Pinpoint the cell where the given text exists, returning its (X, Y) midpoint coordinate. 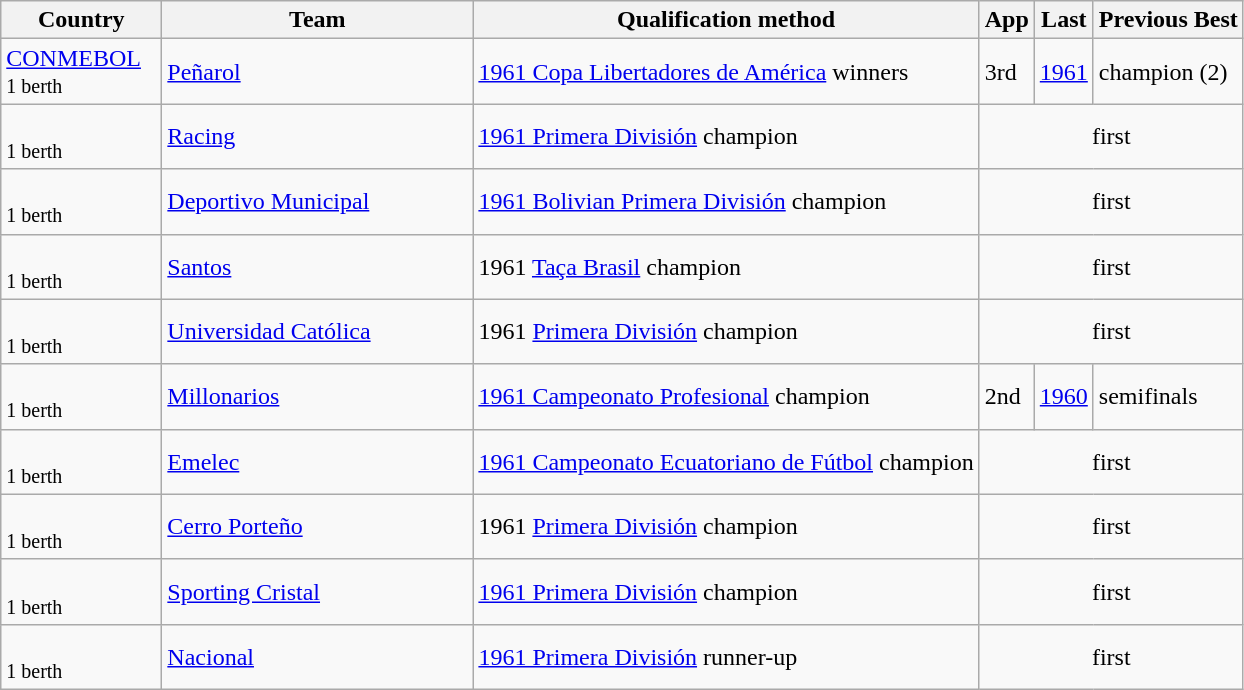
semifinals (1168, 396)
1961 Campeonato Profesional champion (726, 396)
Emelec (318, 462)
Deportivo Municipal (318, 202)
Cerro Porteño (318, 526)
1961 (1064, 72)
champion (2) (1168, 72)
Team (318, 20)
Last (1064, 20)
1961 Primera División runner-up (726, 656)
Millonarios (318, 396)
App (1006, 20)
CONMEBOL1 berth (82, 72)
1961 Copa Libertadores de América winners (726, 72)
2nd (1006, 396)
Racing (318, 136)
Nacional (318, 656)
1960 (1064, 396)
Sporting Cristal (318, 592)
1961 Campeonato Ecuatoriano de Fútbol champion (726, 462)
Universidad Católica (318, 332)
1961 Taça Brasil champion (726, 266)
1961 Bolivian Primera División champion (726, 202)
Country (82, 20)
Qualification method (726, 20)
3rd (1006, 72)
Santos (318, 266)
Peñarol (318, 72)
Previous Best (1168, 20)
